Search for the cell housing the specified text and yield its [x, y] center coordinate. 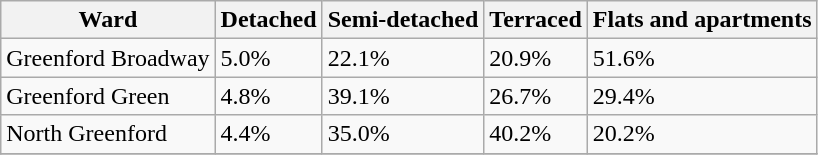
39.1% [403, 96]
Ward [108, 20]
Semi-detached [403, 20]
29.4% [702, 96]
Greenford Broadway [108, 58]
Terraced [536, 20]
Detached [268, 20]
5.0% [268, 58]
35.0% [403, 134]
22.1% [403, 58]
Flats and apartments [702, 20]
20.2% [702, 134]
4.4% [268, 134]
40.2% [536, 134]
4.8% [268, 96]
26.7% [536, 96]
North Greenford [108, 134]
Greenford Green [108, 96]
20.9% [536, 58]
51.6% [702, 58]
